Capture the cell that displays the provided text and extract its [X, Y] central coordinate. 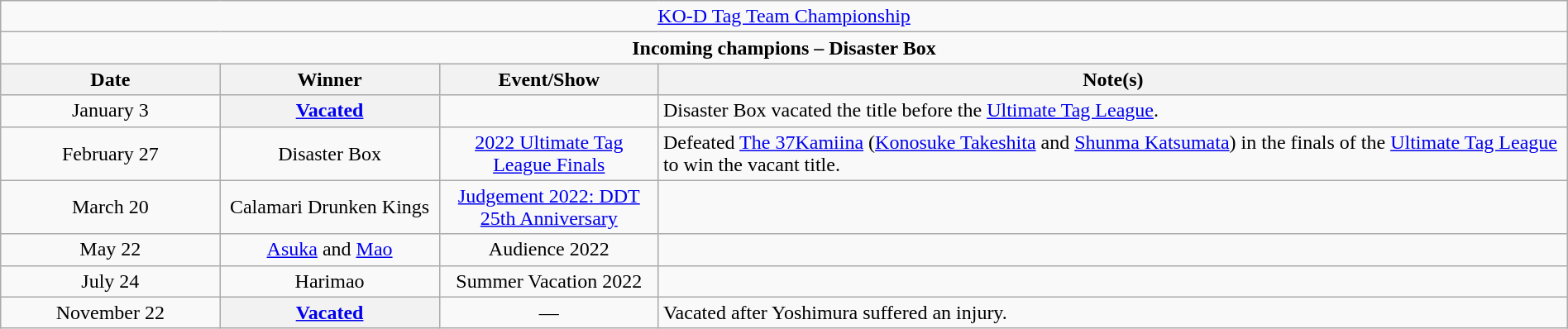
2022 Ultimate Tag League Finals [549, 154]
Vacated after Yoshimura suffered an injury. [1113, 312]
July 24 [111, 281]
January 3 [111, 111]
November 22 [111, 312]
Asuka and Mao [329, 250]
— [549, 312]
May 22 [111, 250]
Winner [329, 79]
KO-D Tag Team Championship [784, 17]
Incoming champions – Disaster Box [784, 48]
March 20 [111, 207]
Event/Show [549, 79]
Note(s) [1113, 79]
Defeated The 37Kamiina (Konosuke Takeshita and Shunma Katsumata) in the finals of the Ultimate Tag League to win the vacant title. [1113, 154]
February 27 [111, 154]
Disaster Box [329, 154]
Audience 2022 [549, 250]
Harimao [329, 281]
Calamari Drunken Kings [329, 207]
Date [111, 79]
Disaster Box vacated the title before the Ultimate Tag League. [1113, 111]
Summer Vacation 2022 [549, 281]
Judgement 2022: DDT 25th Anniversary [549, 207]
